Identify which cell holds the provided text, then report its (X, Y) central coordinate. 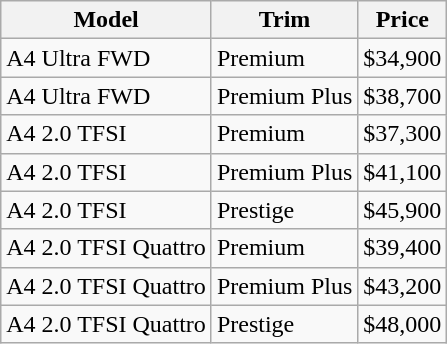
$39,400 (402, 248)
$43,200 (402, 286)
$38,700 (402, 96)
$45,900 (402, 210)
Model (106, 20)
$37,300 (402, 134)
Price (402, 20)
Trim (284, 20)
$34,900 (402, 58)
$48,000 (402, 324)
$41,100 (402, 172)
